Return the (x, y) coordinate for the center point of the cell that contains the specified text.  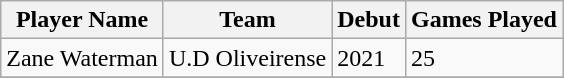
Debut (369, 20)
Team (247, 20)
25 (484, 58)
Games Played (484, 20)
U.D Oliveirense (247, 58)
Zane Waterman (82, 58)
Player Name (82, 20)
2021 (369, 58)
